Find where the given text appears and provide that cell's center as (x, y) coordinate. 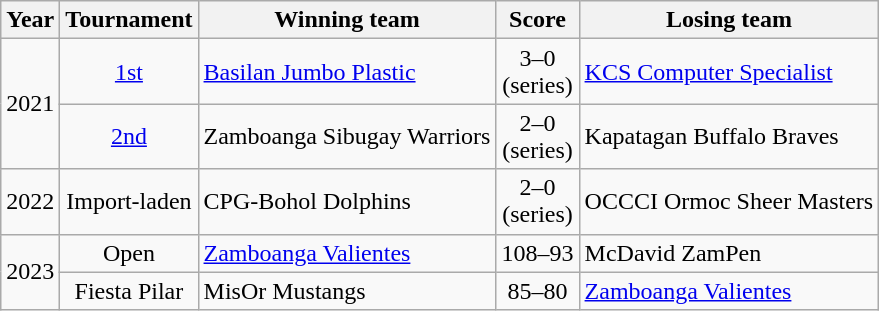
Kapatagan Buffalo Braves (729, 136)
2022 (30, 202)
OCCCI Ormoc Sheer Masters (729, 202)
Basilan Jumbo Plastic (347, 72)
2nd (129, 136)
2023 (30, 272)
1st (129, 72)
Open (129, 253)
85–80 (538, 291)
Zamboanga Sibugay Warriors (347, 136)
Score (538, 20)
Fiesta Pilar (129, 291)
Tournament (129, 20)
108–93 (538, 253)
Losing team (729, 20)
McDavid ZamPen (729, 253)
CPG-Bohol Dolphins (347, 202)
Winning team (347, 20)
Import-laden (129, 202)
2021 (30, 104)
KCS Computer Specialist (729, 72)
MisOr Mustangs (347, 291)
3–0 (series) (538, 72)
Year (30, 20)
